Detect which cell encompasses the target text, then output its (x, y) center coordinate. 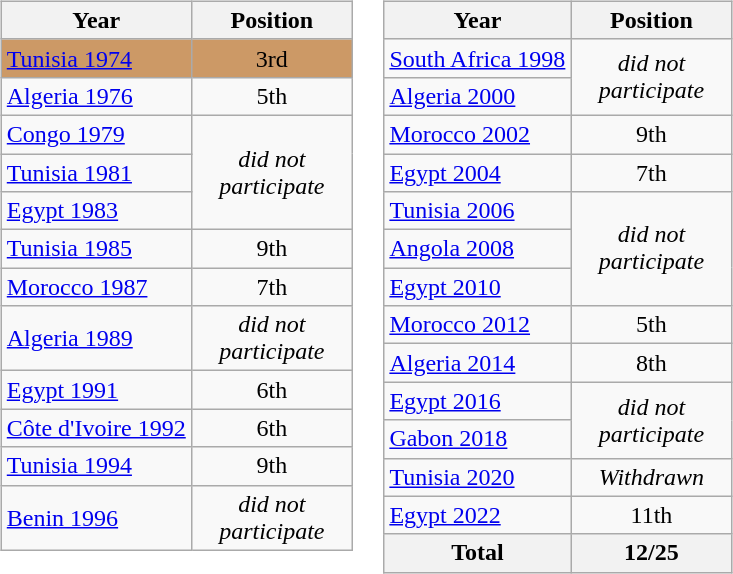
Egypt 2016 (478, 401)
South Africa 1998 (478, 58)
Tunisia 2020 (478, 477)
Morocco 2002 (478, 134)
Benin 1996 (96, 518)
11th (652, 515)
Gabon 2018 (478, 439)
Algeria 1976 (96, 96)
Withdrawn (652, 477)
Côte d'Ivoire 1992 (96, 428)
Egypt 2010 (478, 287)
Angola 2008 (478, 249)
Tunisia 2006 (478, 211)
Morocco 2012 (478, 325)
Egypt 2022 (478, 515)
Morocco 1987 (96, 287)
Algeria 2014 (478, 363)
Algeria 1989 (96, 338)
Algeria 2000 (478, 96)
Egypt 2004 (478, 173)
Egypt 1991 (96, 390)
12/25 (652, 553)
3rd (272, 58)
Tunisia 1981 (96, 173)
Tunisia 1974 (96, 58)
Egypt 1983 (96, 211)
Tunisia 1985 (96, 249)
8th (652, 363)
Total (478, 553)
Congo 1979 (96, 134)
Tunisia 1994 (96, 466)
